Identify which cell holds the provided text, then report its (x, y) central coordinate. 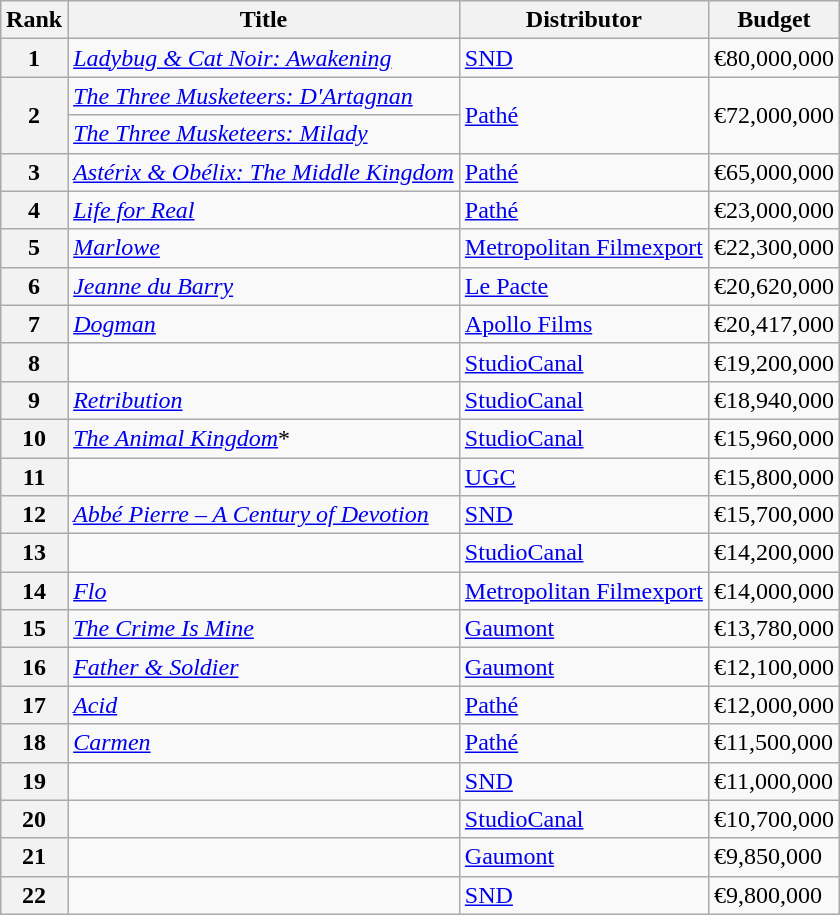
11 (34, 477)
€72,000,000 (774, 115)
13 (34, 553)
22 (34, 895)
8 (34, 362)
€20,417,000 (774, 324)
€12,000,000 (774, 705)
€65,000,000 (774, 172)
Marlowe (264, 248)
€20,620,000 (774, 286)
10 (34, 438)
The Three Musketeers: D'Artagnan (264, 96)
€9,800,000 (774, 895)
6 (34, 286)
Retribution (264, 400)
2 (34, 115)
12 (34, 515)
Title (264, 20)
€12,100,000 (774, 667)
Distributor (584, 20)
€14,200,000 (774, 553)
€11,500,000 (774, 743)
9 (34, 400)
19 (34, 781)
€15,700,000 (774, 515)
4 (34, 210)
€18,940,000 (774, 400)
€10,700,000 (774, 819)
Dogman (264, 324)
Abbé Pierre – A Century of Devotion (264, 515)
€22,300,000 (774, 248)
16 (34, 667)
15 (34, 629)
The Crime Is Mine (264, 629)
€15,800,000 (774, 477)
Father & Soldier (264, 667)
The Animal Kingdom* (264, 438)
Astérix & Obélix: The Middle Kingdom (264, 172)
€9,850,000 (774, 857)
Apollo Films (584, 324)
1 (34, 58)
Budget (774, 20)
Acid (264, 705)
€14,000,000 (774, 591)
3 (34, 172)
Le Pacte (584, 286)
€15,960,000 (774, 438)
21 (34, 857)
Life for Real (264, 210)
17 (34, 705)
20 (34, 819)
Jeanne du Barry (264, 286)
€13,780,000 (774, 629)
Rank (34, 20)
€80,000,000 (774, 58)
Carmen (264, 743)
The Three Musketeers: Milady (264, 134)
UGC (584, 477)
€11,000,000 (774, 781)
Ladybug & Cat Noir: Awakening (264, 58)
5 (34, 248)
€23,000,000 (774, 210)
Flo (264, 591)
14 (34, 591)
18 (34, 743)
7 (34, 324)
€19,200,000 (774, 362)
